From the cell containing the given text, extract its center point as [X, Y] coordinate. 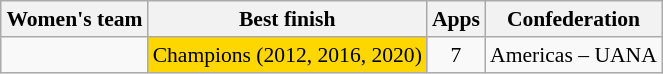
Apps [456, 19]
7 [456, 55]
Confederation [574, 19]
Best finish [288, 19]
Americas – UANA [574, 55]
Champions (2012, 2016, 2020) [288, 55]
Women's team [74, 19]
